Capture the cell that displays the provided text and extract its (X, Y) central coordinate. 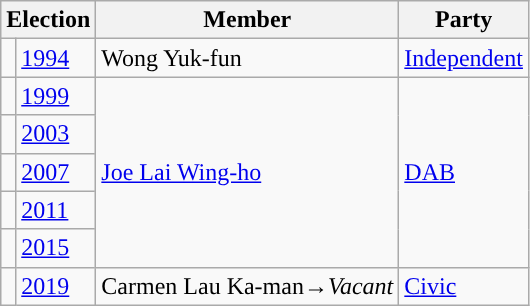
2015 (56, 248)
Party (464, 20)
Joe Lai Wing-ho (248, 172)
Wong Yuk-fun (248, 58)
Independent (464, 58)
2011 (56, 210)
1994 (56, 58)
Member (248, 20)
2019 (56, 286)
2007 (56, 172)
2003 (56, 134)
Carmen Lau Ka-man→Vacant (248, 286)
DAB (464, 172)
1999 (56, 96)
Election (48, 20)
Civic (464, 286)
